Return [X, Y] of the center of cell containing provided text 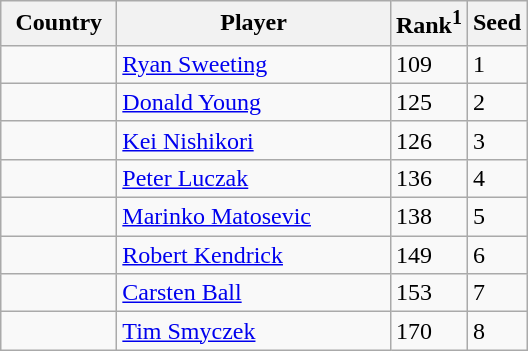
Country [59, 24]
1 [496, 64]
Donald Young [254, 102]
Player [254, 24]
6 [496, 255]
4 [496, 178]
Seed [496, 24]
138 [428, 217]
Carsten Ball [254, 293]
7 [496, 293]
126 [428, 140]
Kei Nishikori [254, 140]
Ryan Sweeting [254, 64]
153 [428, 293]
2 [496, 102]
149 [428, 255]
Rank1 [428, 24]
Peter Luczak [254, 178]
8 [496, 331]
Tim Smyczek [254, 331]
125 [428, 102]
136 [428, 178]
109 [428, 64]
170 [428, 331]
Robert Kendrick [254, 255]
5 [496, 217]
Marinko Matosevic [254, 217]
3 [496, 140]
